Output the (X, Y) coordinate of the center of the cell containing the given text.  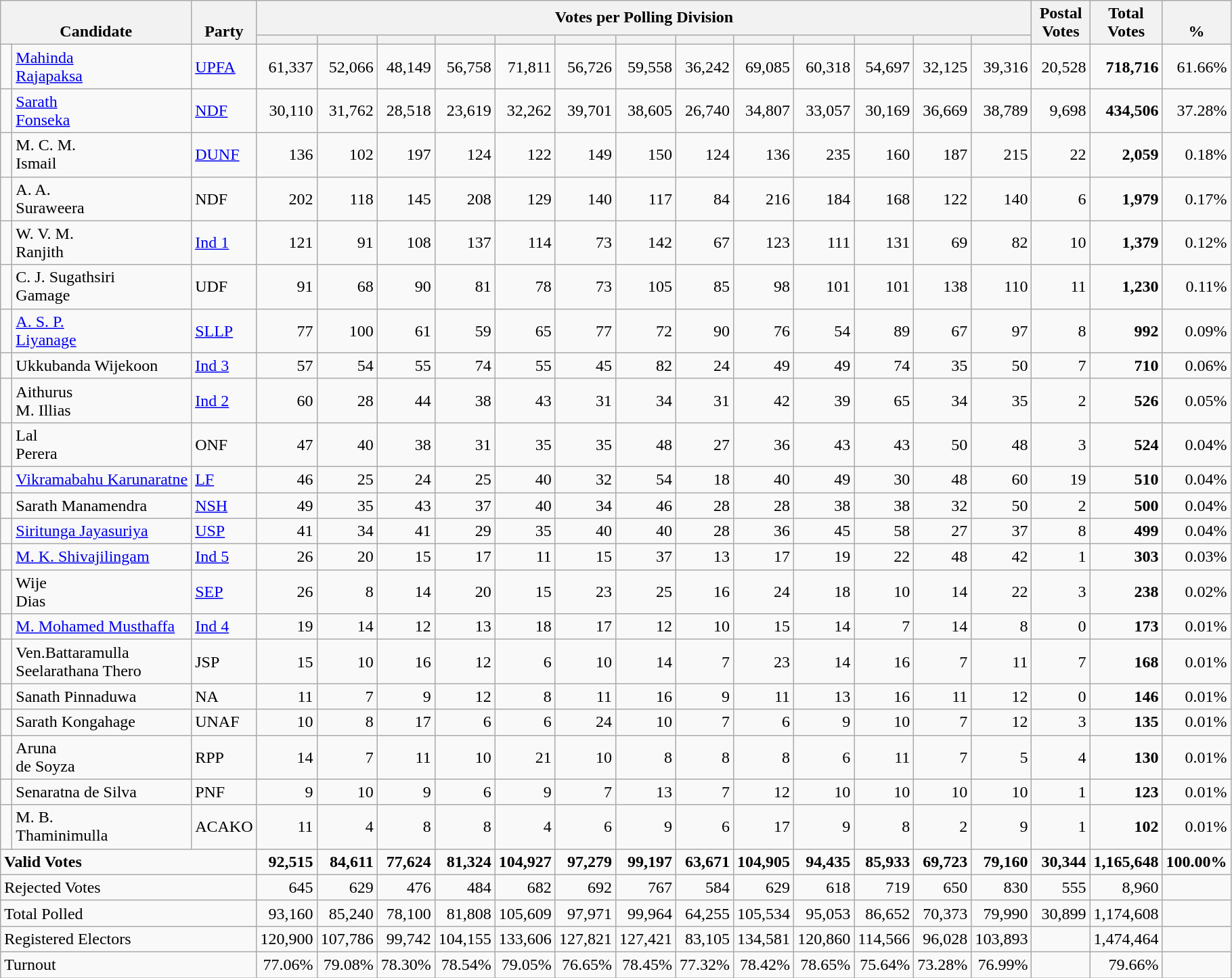
78.65% (824, 964)
238 (1126, 592)
69 (942, 242)
Ven.BattaramullaSeelarathana Thero (102, 662)
85 (704, 287)
38,605 (646, 111)
23,619 (464, 111)
1,979 (1126, 199)
Total Votes (1126, 23)
MahindaRajapaksa (102, 66)
92,515 (287, 862)
145 (406, 199)
Sarath Manamendra (102, 506)
Ind 2 (224, 401)
130 (1126, 757)
PNF (224, 792)
8,960 (1126, 887)
Sarath Kongahage (102, 722)
69,723 (942, 862)
Ind 4 (224, 627)
650 (942, 887)
37.28% (1197, 111)
M. Mohamed Musthaffa (102, 627)
39 (824, 401)
USP (224, 531)
SarathFonseka (102, 111)
36,669 (942, 111)
137 (464, 242)
142 (646, 242)
Registered Electors (129, 939)
484 (464, 887)
105 (646, 287)
93,160 (287, 913)
69,085 (764, 66)
526 (1126, 401)
710 (1126, 365)
97,279 (585, 862)
Senaratna de Silva (102, 792)
Sanath Pinnaduwa (102, 696)
114,566 (884, 939)
94,435 (824, 862)
110 (1002, 287)
30 (884, 479)
77.06% (287, 964)
78.42% (764, 964)
JSP (224, 662)
M. C. M.Ismail (102, 154)
38,789 (1002, 111)
61,337 (287, 66)
584 (704, 887)
100.00% (1197, 862)
95,053 (824, 913)
127,821 (585, 939)
36,242 (704, 66)
Aithurus M. Illias (102, 401)
M. B. Thaminimulla (102, 827)
1,230 (1126, 287)
59 (464, 330)
28,518 (406, 111)
1,474,464 (1126, 939)
56,726 (585, 66)
78,100 (406, 913)
Ukkubanda Wijekoon (102, 365)
303 (1126, 557)
Ind 3 (224, 365)
57 (287, 365)
21 (525, 757)
56,758 (464, 66)
1,165,648 (1126, 862)
187 (942, 154)
618 (824, 887)
216 (764, 199)
105,609 (525, 913)
79.66% (1126, 964)
85,240 (347, 913)
78.30% (406, 964)
104,905 (764, 862)
61 (406, 330)
M. K. Shivajilingam (102, 557)
68 (347, 287)
60,318 (824, 66)
Valid Votes (129, 862)
499 (1126, 531)
NSH (224, 506)
79,160 (1002, 862)
Total Polled (129, 913)
39,701 (585, 111)
SLLP (224, 330)
105,534 (764, 913)
150 (646, 154)
184 (824, 199)
31,762 (347, 111)
30,344 (1061, 862)
52,066 (347, 66)
33,057 (824, 111)
% (1197, 23)
500 (1126, 506)
99,197 (646, 862)
77.32% (704, 964)
78 (525, 287)
84 (704, 199)
63,671 (704, 862)
Arunade Soyza (102, 757)
0.05% (1197, 401)
682 (525, 887)
118 (347, 199)
75.64% (884, 964)
99,742 (406, 939)
76 (764, 330)
79,990 (1002, 913)
120,860 (824, 939)
Lal Perera (102, 444)
476 (406, 887)
97 (1002, 330)
104,155 (464, 939)
78.45% (646, 964)
108 (406, 242)
197 (406, 154)
WijeDias (102, 592)
830 (1002, 887)
29 (464, 531)
77,624 (406, 862)
79.08% (347, 964)
ONF (224, 444)
992 (1126, 330)
30,169 (884, 111)
120,900 (287, 939)
RPP (224, 757)
58 (884, 531)
Party (224, 23)
111 (824, 242)
LF (224, 479)
UDF (224, 287)
85,933 (884, 862)
0.06% (1197, 365)
0.11% (1197, 287)
30,899 (1061, 913)
121 (287, 242)
48,149 (406, 66)
Ind 5 (224, 557)
86,652 (884, 913)
107,786 (347, 939)
Votes per Polling Division (644, 18)
32,262 (525, 111)
UPFA (224, 66)
0.03% (1197, 557)
NA (224, 696)
173 (1126, 627)
81 (464, 287)
133,606 (525, 939)
C. J. SugathsiriGamage (102, 287)
39,316 (1002, 66)
89 (884, 330)
104,927 (525, 862)
34,807 (764, 111)
Turnout (129, 964)
ACAKO (224, 827)
215 (1002, 154)
767 (646, 887)
97,971 (585, 913)
70,373 (942, 913)
W. V. M.Ranjith (102, 242)
96,028 (942, 939)
2,059 (1126, 154)
UNAF (224, 722)
100 (347, 330)
555 (1061, 887)
47 (287, 444)
208 (464, 199)
61.66% (1197, 66)
146 (1126, 696)
78.54% (464, 964)
SEP (224, 592)
59,558 (646, 66)
129 (525, 199)
26,740 (704, 111)
117 (646, 199)
Rejected Votes (129, 887)
134,581 (764, 939)
44 (406, 401)
434,506 (1126, 111)
76.65% (585, 964)
84,611 (347, 862)
Siritunga Jayasuriya (102, 531)
0.09% (1197, 330)
138 (942, 287)
Candidate (96, 23)
72 (646, 330)
76.99% (1002, 964)
149 (585, 154)
1,174,608 (1126, 913)
81,324 (464, 862)
30,110 (287, 111)
718,716 (1126, 66)
DUNF (224, 154)
127,421 (646, 939)
A. S. P.Liyanage (102, 330)
692 (585, 887)
Vikramabahu Karunaratne (102, 479)
32,125 (942, 66)
1,379 (1126, 242)
20,528 (1061, 66)
0.17% (1197, 199)
5 (1002, 757)
81,808 (464, 913)
0.18% (1197, 154)
114 (525, 242)
160 (884, 154)
54,697 (884, 66)
645 (287, 887)
A. A. Suraweera (102, 199)
719 (884, 887)
71,811 (525, 66)
103,893 (1002, 939)
73.28% (942, 964)
524 (1126, 444)
83,105 (704, 939)
PostalVotes (1061, 23)
131 (884, 242)
135 (1126, 722)
202 (287, 199)
0.12% (1197, 242)
99,964 (646, 913)
510 (1126, 479)
9,698 (1061, 111)
0.02% (1197, 592)
235 (824, 154)
79.05% (525, 964)
Ind 1 (224, 242)
64,255 (704, 913)
98 (764, 287)
